Capture the cell that displays the provided text and extract its [x, y] central coordinate. 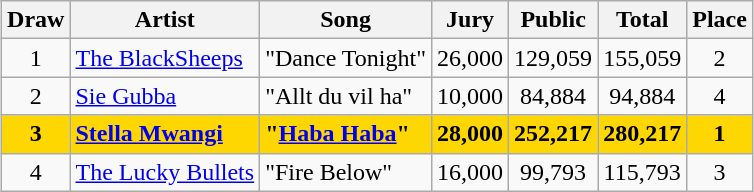
Stella Mwangi [165, 134]
"Haba Haba" [346, 134]
155,059 [642, 58]
Place [720, 20]
Sie Gubba [165, 96]
26,000 [470, 58]
The Lucky Bullets [165, 172]
129,059 [554, 58]
Artist [165, 20]
115,793 [642, 172]
Jury [470, 20]
Draw [36, 20]
10,000 [470, 96]
Public [554, 20]
280,217 [642, 134]
"Allt du vil ha" [346, 96]
The BlackSheeps [165, 58]
16,000 [470, 172]
99,793 [554, 172]
84,884 [554, 96]
252,217 [554, 134]
Total [642, 20]
"Dance Tonight" [346, 58]
"Fire Below" [346, 172]
Song [346, 20]
28,000 [470, 134]
94,884 [642, 96]
